From the cell containing the given text, extract its center point as (X, Y) coordinate. 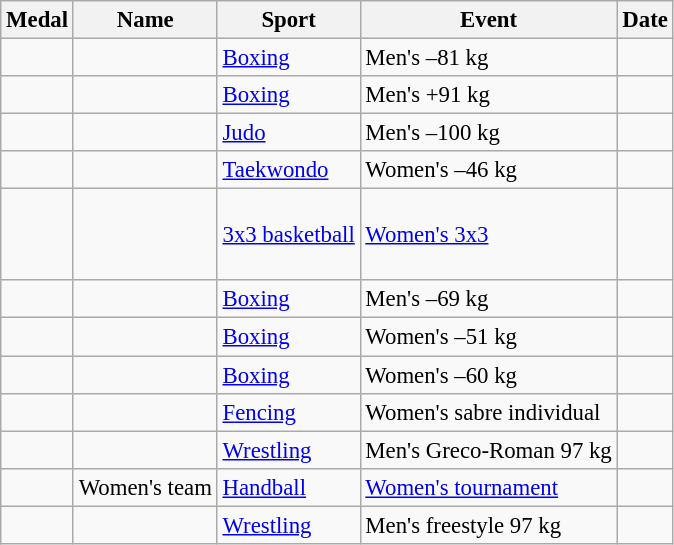
Women's team (145, 487)
Women's tournament (488, 487)
Name (145, 20)
Women's –51 kg (488, 337)
Men's Greco-Roman 97 kg (488, 450)
Women's –60 kg (488, 375)
Handball (288, 487)
Men's +91 kg (488, 95)
Women's sabre individual (488, 412)
Event (488, 20)
Men's –81 kg (488, 58)
Fencing (288, 412)
3x3 basketball (288, 235)
Taekwondo (288, 170)
Men's –100 kg (488, 133)
Women's 3x3 (488, 235)
Judo (288, 133)
Women's –46 kg (488, 170)
Medal (38, 20)
Date (645, 20)
Sport (288, 20)
Men's freestyle 97 kg (488, 525)
Men's –69 kg (488, 299)
